Capture the cell that displays the provided text and extract its (X, Y) central coordinate. 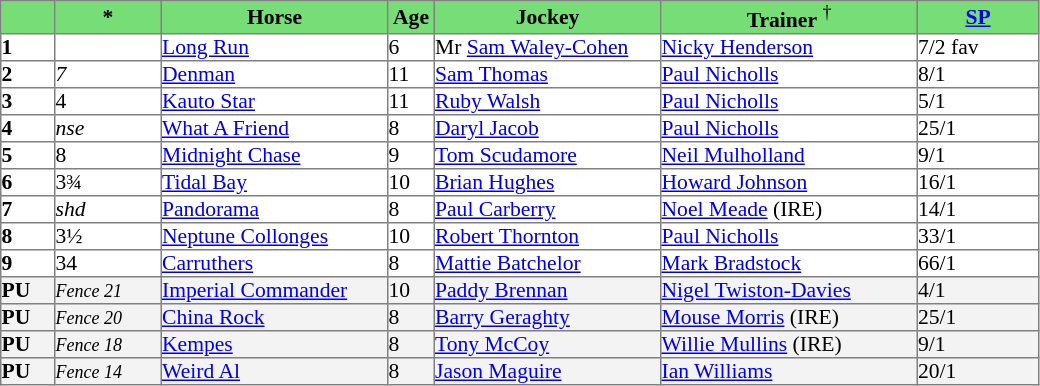
20/1 (978, 370)
3½ (108, 236)
Robert Thornton (547, 236)
Neil Mulholland (789, 154)
Jockey (547, 18)
Ruby Walsh (547, 100)
14/1 (978, 208)
Fence 21 (108, 290)
Jason Maguire (547, 370)
Mouse Morris (IRE) (789, 316)
Tom Scudamore (547, 154)
Mattie Batchelor (547, 262)
Nicky Henderson (789, 46)
Weird Al (274, 370)
Tony McCoy (547, 344)
Tidal Bay (274, 182)
Mr Sam Waley-Cohen (547, 46)
Imperial Commander (274, 290)
Carruthers (274, 262)
Neptune Collonges (274, 236)
Daryl Jacob (547, 128)
4/1 (978, 290)
Howard Johnson (789, 182)
16/1 (978, 182)
1 (28, 46)
3¾ (108, 182)
Horse (274, 18)
Midnight Chase (274, 154)
Barry Geraghty (547, 316)
China Rock (274, 316)
Kauto Star (274, 100)
SP (978, 18)
Fence 18 (108, 344)
33/1 (978, 236)
Pandorama (274, 208)
5 (28, 154)
Age (411, 18)
Kempes (274, 344)
Sam Thomas (547, 74)
What A Friend (274, 128)
Fence 14 (108, 370)
Brian Hughes (547, 182)
Noel Meade (IRE) (789, 208)
Willie Mullins (IRE) (789, 344)
34 (108, 262)
Ian Williams (789, 370)
66/1 (978, 262)
Paddy Brennan (547, 290)
Long Run (274, 46)
Fence 20 (108, 316)
8/1 (978, 74)
nse (108, 128)
5/1 (978, 100)
* (108, 18)
3 (28, 100)
Paul Carberry (547, 208)
2 (28, 74)
7/2 fav (978, 46)
shd (108, 208)
Mark Bradstock (789, 262)
Nigel Twiston-Davies (789, 290)
Denman (274, 74)
Trainer † (789, 18)
